Identify which cell holds the provided text, then report its [x, y] central coordinate. 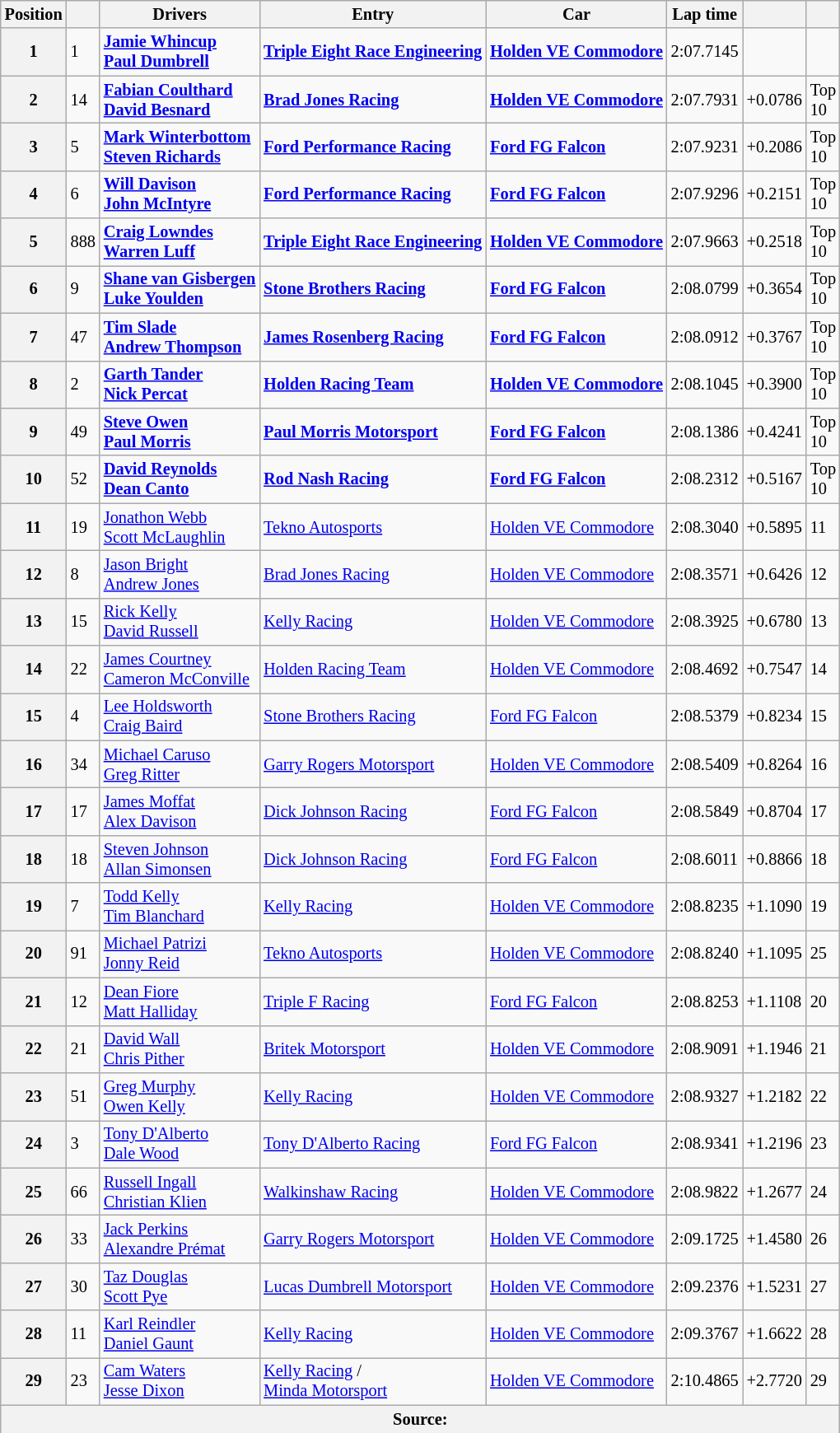
Steve Owen Paul Morris [180, 432]
Jason Bright Andrew Jones [180, 574]
2:08.3571 [705, 574]
34 [83, 764]
2:09.3767 [705, 1334]
James Moffat Alex Davison [180, 811]
30 [83, 1286]
2:08.5379 [705, 716]
+1.5231 [774, 1286]
2:07.7931 [705, 100]
Car [576, 14]
2:09.2376 [705, 1286]
Will Davison John McIntyre [180, 194]
2:08.0912 [705, 337]
2:08.4692 [705, 670]
Lucas Dumbrell Motorsport [372, 1286]
Steven Johnson Allan Simonsen [180, 859]
+0.7547 [774, 670]
Craig Lowndes Warren Luff [180, 242]
52 [83, 479]
Karl Reindler Daniel Gaunt [180, 1334]
Position [34, 14]
+0.8264 [774, 764]
Paul Morris Motorsport [372, 432]
+1.2196 [774, 1144]
2:08.3925 [705, 622]
2:07.9663 [705, 242]
+0.6426 [774, 574]
2:08.9327 [705, 1096]
+0.3654 [774, 289]
Jonathon Webb Scott McLaughlin [180, 527]
James Courtney Cameron McConville [180, 670]
Tim Slade Andrew Thompson [180, 337]
+0.2151 [774, 194]
Drivers [180, 14]
Lap time [705, 14]
2:08.3040 [705, 527]
51 [83, 1096]
+1.1946 [774, 1049]
47 [83, 337]
2:08.1386 [705, 432]
2:08.2312 [705, 479]
+1.2182 [774, 1096]
Entry [372, 14]
2:09.1725 [705, 1239]
2:08.9091 [705, 1049]
+0.8234 [774, 716]
Lee Holdsworth Craig Baird [180, 716]
Jack Perkins Alexandre Prémat [180, 1239]
Britek Motorsport [372, 1049]
+1.1090 [774, 907]
2:08.8235 [705, 907]
2:08.5849 [705, 811]
2:08.0799 [705, 289]
2:07.7145 [705, 52]
+1.1095 [774, 954]
+0.2086 [774, 147]
33 [83, 1239]
David Wall Chris Pither [180, 1049]
Michael Caruso Greg Ritter [180, 764]
2:08.9341 [705, 1144]
Greg Murphy Owen Kelly [180, 1096]
Dean Fiore Matt Halliday [180, 1001]
2:08.6011 [705, 859]
2:08.5409 [705, 764]
+0.5167 [774, 479]
David Reynolds Dean Canto [180, 479]
+1.2677 [774, 1192]
Rick Kelly David Russell [180, 622]
2:08.9822 [705, 1192]
2:08.1045 [705, 385]
91 [83, 954]
Rod Nash Racing [372, 479]
+0.2518 [774, 242]
2:07.9231 [705, 147]
2:10.4865 [705, 1381]
Russell Ingall Christian Klien [180, 1192]
Michael Patrizi Jonny Reid [180, 954]
Cam Waters Jesse Dixon [180, 1381]
Fabian Coulthard David Besnard [180, 100]
Walkinshaw Racing [372, 1192]
+0.4241 [774, 432]
Garth Tander Nick Percat [180, 385]
2:08.8240 [705, 954]
Mark Winterbottom Steven Richards [180, 147]
James Rosenberg Racing [372, 337]
Taz Douglas Scott Pye [180, 1286]
+0.0786 [774, 100]
Todd Kelly Tim Blanchard [180, 907]
888 [83, 242]
Triple F Racing [372, 1001]
2:08.8253 [705, 1001]
+0.6780 [774, 622]
+1.1108 [774, 1001]
+0.3767 [774, 337]
Kelly Racing /Minda Motorsport [372, 1381]
Tony D'Alberto Dale Wood [180, 1144]
+2.7720 [774, 1381]
Shane van Gisbergen Luke Youlden [180, 289]
Tony D'Alberto Racing [372, 1144]
+0.8704 [774, 811]
+0.8866 [774, 859]
Source: [420, 1419]
Jamie Whincup Paul Dumbrell [180, 52]
+0.3900 [774, 385]
+1.6622 [774, 1334]
+0.5895 [774, 527]
66 [83, 1192]
2:07.9296 [705, 194]
+1.4580 [774, 1239]
10 [34, 479]
49 [83, 432]
